For the text-containing cell, return its midpoint in (x, y) coordinate format. 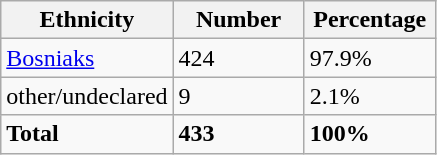
Number (238, 20)
100% (370, 134)
433 (238, 134)
other/undeclared (87, 96)
424 (238, 58)
Bosniaks (87, 58)
Ethnicity (87, 20)
Total (87, 134)
Percentage (370, 20)
9 (238, 96)
2.1% (370, 96)
97.9% (370, 58)
